Detect which cell encompasses the target text, then output its (X, Y) center coordinate. 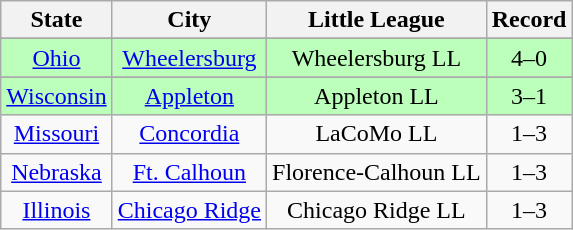
Ft. Calhoun (189, 172)
Missouri (56, 134)
Wisconsin (56, 96)
Ohio (56, 58)
Florence-Calhoun LL (377, 172)
Record (529, 20)
4–0 (529, 58)
Chicago Ridge (189, 210)
LaCoMo LL (377, 134)
State (56, 20)
Little League (377, 20)
City (189, 20)
Illinois (56, 210)
Nebraska (56, 172)
Concordia (189, 134)
Appleton LL (377, 96)
Wheelersburg LL (377, 58)
Chicago Ridge LL (377, 210)
Wheelersburg (189, 58)
3–1 (529, 96)
Appleton (189, 96)
